Find where the given text appears and provide that cell's center as (x, y) coordinate. 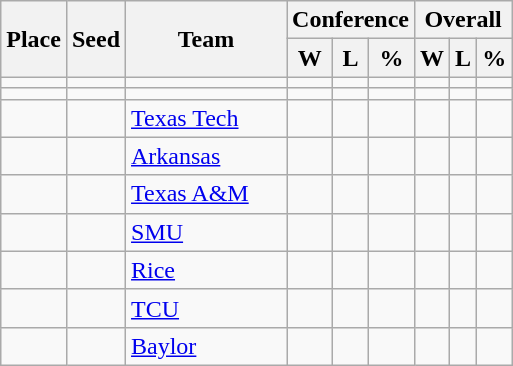
Texas A&M (206, 194)
Seed (96, 39)
TCU (206, 308)
Place (34, 39)
Texas Tech (206, 118)
Rice (206, 270)
Baylor (206, 346)
Arkansas (206, 156)
Team (206, 39)
Overall (462, 20)
SMU (206, 232)
Conference (351, 20)
